Identify which cell holds the provided text, then report its (X, Y) central coordinate. 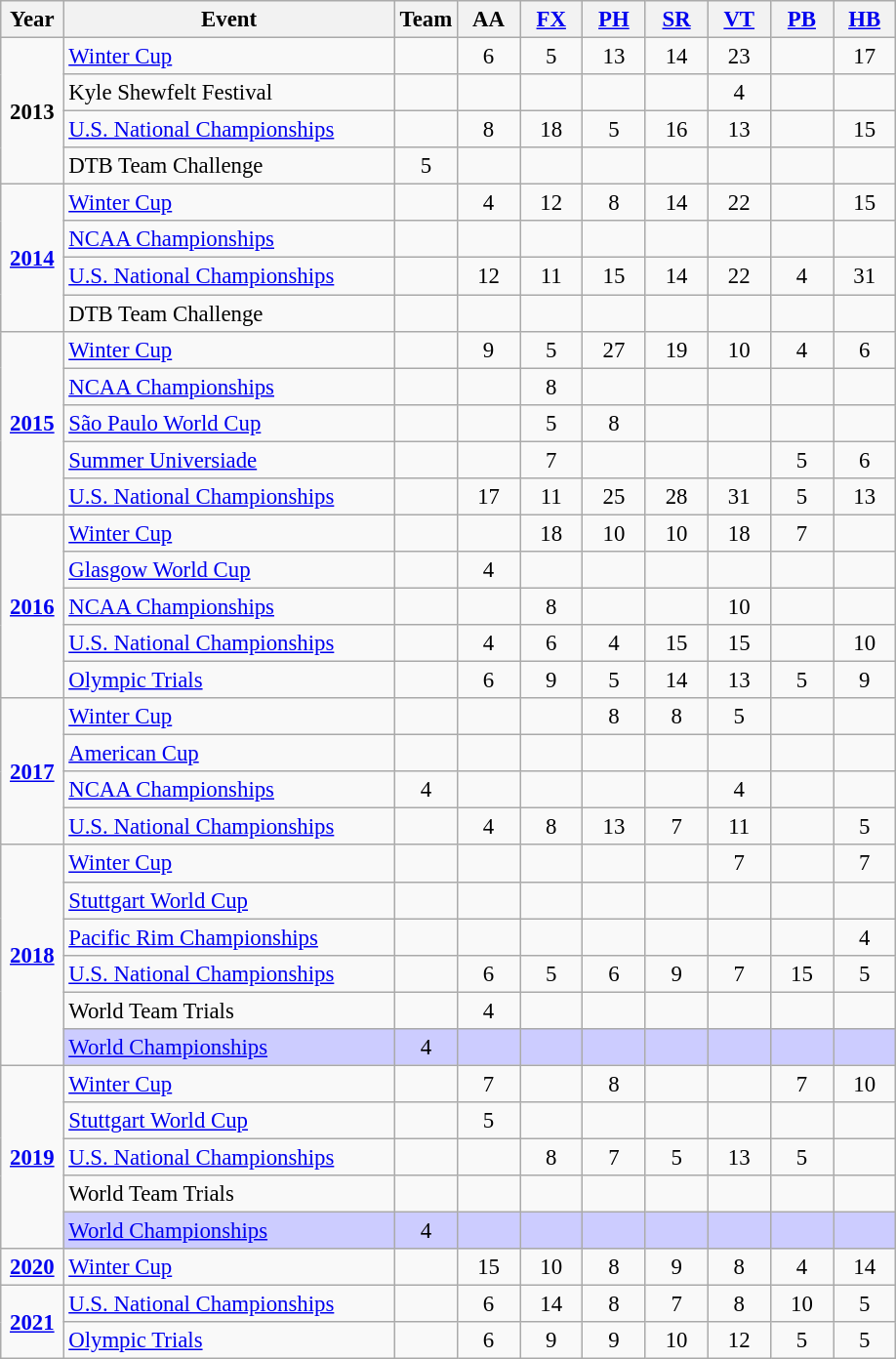
São Paulo World Cup (228, 423)
PB (801, 20)
PH (614, 20)
2013 (32, 111)
2021 (32, 1322)
AA (488, 20)
16 (676, 130)
2020 (32, 1267)
2019 (32, 1157)
28 (676, 497)
SR (676, 20)
Event (228, 20)
2017 (32, 771)
23 (739, 57)
Kyle Shewfelt Festival (228, 93)
HB (865, 20)
VT (739, 20)
Glasgow World Cup (228, 570)
Team (426, 20)
2015 (32, 423)
FX (551, 20)
2016 (32, 606)
Summer Universiade (228, 460)
American Cup (228, 754)
27 (614, 350)
19 (676, 350)
25 (614, 497)
Year (32, 20)
Pacific Rim Championships (228, 937)
2014 (32, 258)
2018 (32, 956)
